Scan for the cell matching the given text and deliver its (X, Y) coordinate at center. 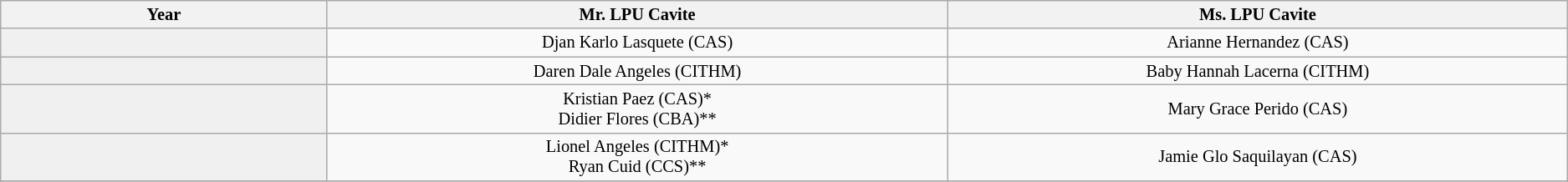
Mary Grace Perido (CAS) (1258, 109)
Daren Dale Angeles (CITHM) (637, 71)
Ms. LPU Cavite (1258, 14)
Arianne Hernandez (CAS) (1258, 43)
Kristian Paez (CAS)*Didier Flores (CBA)** (637, 109)
Year (164, 14)
Mr. LPU Cavite (637, 14)
Djan Karlo Lasquete (CAS) (637, 43)
Lionel Angeles (CITHM)*Ryan Cuid (CCS)** (637, 157)
Baby Hannah Lacerna (CITHM) (1258, 71)
Jamie Glo Saquilayan (CAS) (1258, 157)
